For the text-containing cell, return its midpoint in (X, Y) coordinate format. 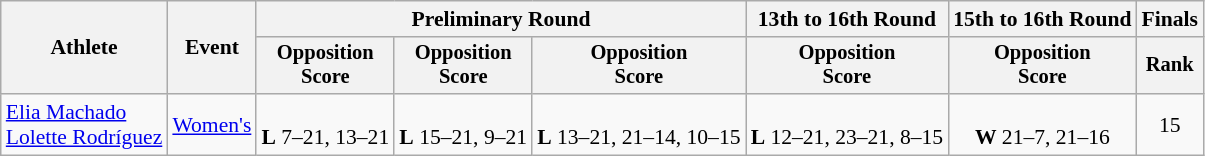
L 13–21, 21–14, 10–15 (638, 124)
Women's (212, 124)
L 7–21, 13–21 (325, 124)
15th to 16th Round (1042, 19)
Event (212, 48)
15 (1170, 124)
Preliminary Round (500, 19)
13th to 16th Round (848, 19)
Finals (1170, 19)
W 21–7, 21–16 (1042, 124)
Athlete (84, 48)
Rank (1170, 66)
L 15–21, 9–21 (463, 124)
L 12–21, 23–21, 8–15 (848, 124)
Elia MachadoLolette Rodríguez (84, 124)
